Return [x, y] of the center of cell containing provided text 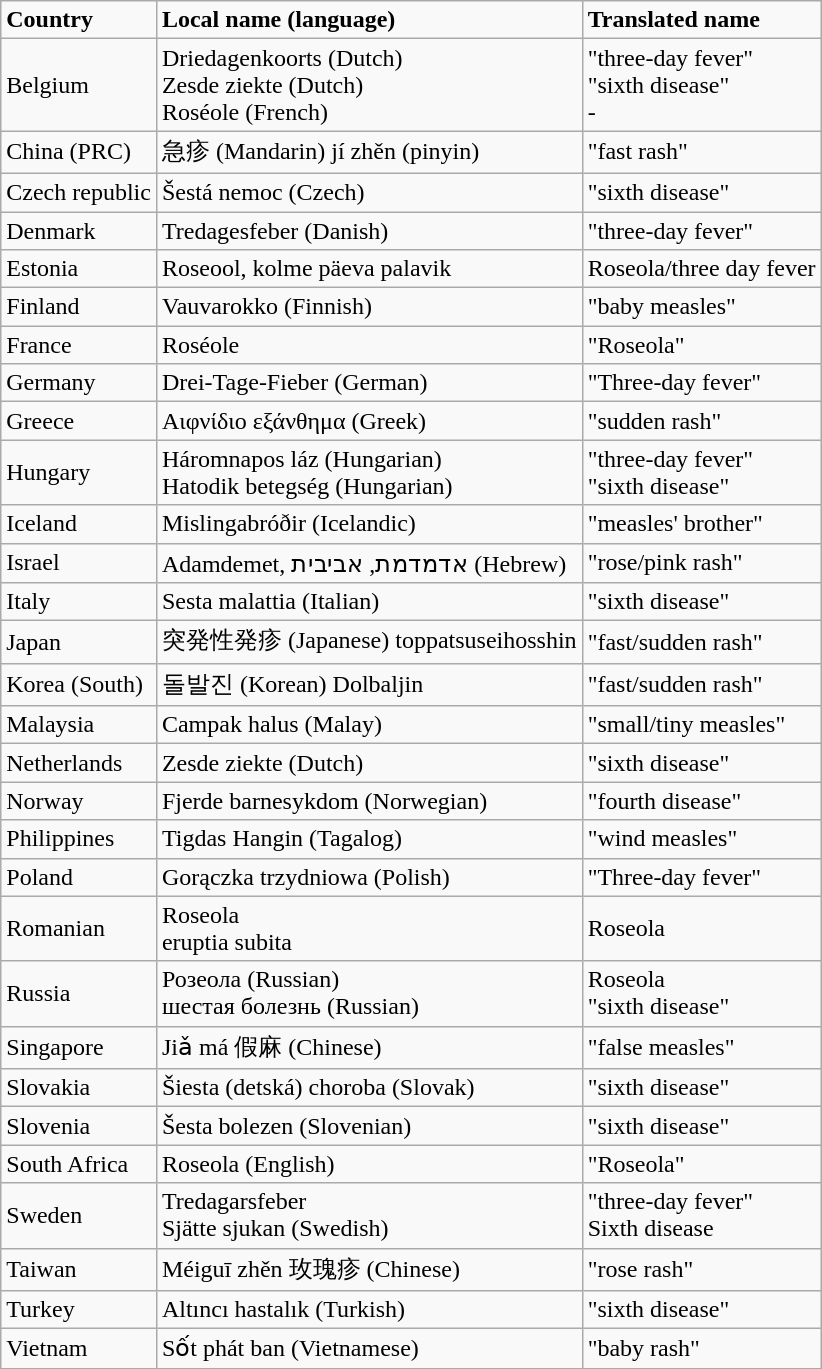
Romanian [79, 928]
Campak halus (Malay) [369, 725]
Slovenia [79, 1126]
急疹 (Mandarin) jí zhěn (pinyin) [369, 152]
"three-day fever" [702, 231]
Iceland [79, 524]
"sudden rash" [702, 421]
Méiguī zhěn 玫瑰疹 (Chinese) [369, 1270]
"wind measles" [702, 839]
"fast rash" [702, 152]
Fjerde barnesykdom (Norwegian) [369, 801]
Drei-Tage-Fieber (German) [369, 383]
Italy [79, 602]
Šestá nemoc (Czech) [369, 192]
Germany [79, 383]
Roseool, kolme päeva palavik [369, 269]
Taiwan [79, 1270]
Roseola (English) [369, 1164]
Estonia [79, 269]
Αιφνίδιο εξάνθημα (Greek) [369, 421]
TredagarsfeberSjätte sjukan (Swedish) [369, 1216]
"fourth disease" [702, 801]
Netherlands [79, 763]
Country [79, 20]
Singapore [79, 1048]
Slovakia [79, 1088]
Tigdas Hangin (Tagalog) [369, 839]
Šesta bolezen (Slovenian) [369, 1126]
Korea (South) [79, 684]
"rose rash" [702, 1270]
Turkey [79, 1310]
Zesde ziekte (Dutch) [369, 763]
Jiǎ má 假麻 (Chinese) [369, 1048]
Розеола (Russian)шестая болезнь (Russian) [369, 994]
Vauvarokko (Finnish) [369, 307]
Malaysia [79, 725]
Russia [79, 994]
돌발진 (Korean) Dolbaljin [369, 684]
"three-day fever"Sixth disease [702, 1216]
Denmark [79, 231]
Philippines [79, 839]
South Africa [79, 1164]
Japan [79, 642]
Poland [79, 877]
Roseola/three day fever [702, 269]
Háromnapos láz (Hungarian)Hatodik betegség (Hungarian) [369, 472]
Gorączka trzydniowa (Polish) [369, 877]
Roseola [702, 928]
"small/tiny measles" [702, 725]
Israel [79, 563]
Hungary [79, 472]
Roséole [369, 345]
Norway [79, 801]
Šiesta (detská) choroba (Slovak) [369, 1088]
Mislingabróðir (Icelandic) [369, 524]
"rose/pink rash" [702, 563]
Belgium [79, 85]
Sốt phát ban (Vietnamese) [369, 1349]
France [79, 345]
"three-day fever""sixth disease"- [702, 85]
Greece [79, 421]
Adamdemet, אדמדמת, אביבית (Hebrew) [369, 563]
Czech republic [79, 192]
Sweden [79, 1216]
"measles' brother" [702, 524]
Roseola"sixth disease" [702, 994]
Altıncı hastalık (Turkish) [369, 1310]
"baby measles" [702, 307]
Finland [79, 307]
Translated name [702, 20]
"three-day fever""sixth disease" [702, 472]
突発性発疹 (Japanese) toppatsuseihosshin [369, 642]
Vietnam [79, 1349]
"baby rash" [702, 1349]
Driedagenkoorts (Dutch)Zesde ziekte (Dutch)Roséole (French) [369, 85]
Local name (language) [369, 20]
"false measles" [702, 1048]
Roseolaeruptia subita [369, 928]
Tredagesfeber (Danish) [369, 231]
China (PRC) [79, 152]
Sesta malattia (Italian) [369, 602]
